Determine the (x, y) coordinate at the center of the cell enclosing the given text.  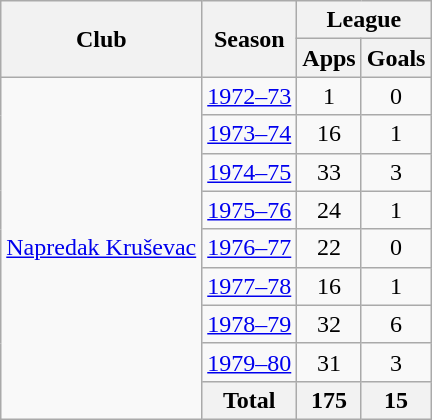
1976–77 (250, 248)
32 (329, 324)
1974–75 (250, 172)
1975–76 (250, 210)
Apps (329, 58)
175 (329, 400)
1972–73 (250, 96)
24 (329, 210)
1978–79 (250, 324)
League (364, 20)
6 (396, 324)
22 (329, 248)
33 (329, 172)
15 (396, 400)
Club (102, 39)
Total (250, 400)
1973–74 (250, 134)
Season (250, 39)
Napredak Kruševac (102, 248)
Goals (396, 58)
31 (329, 362)
1977–78 (250, 286)
1979–80 (250, 362)
